Find where the given text appears and provide that cell's center as [x, y] coordinate. 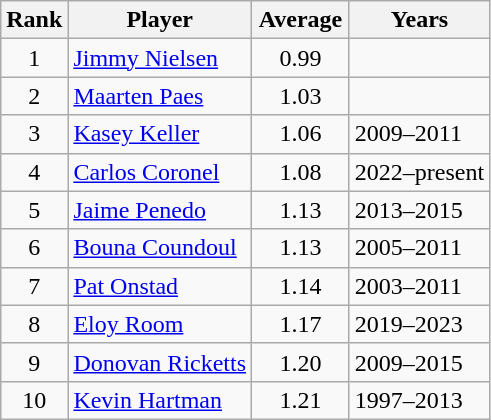
4 [34, 172]
Jimmy Nielsen [160, 58]
6 [34, 248]
Player [160, 20]
Rank [34, 20]
Eloy Room [160, 324]
Average [301, 20]
1.20 [301, 362]
1.03 [301, 96]
2005–2011 [419, 248]
0.99 [301, 58]
2013–2015 [419, 210]
3 [34, 134]
2 [34, 96]
2003–2011 [419, 286]
5 [34, 210]
Carlos Coronel [160, 172]
Kasey Keller [160, 134]
1.14 [301, 286]
1.08 [301, 172]
1.21 [301, 400]
Maarten Paes [160, 96]
Years [419, 20]
2009–2011 [419, 134]
Bouna Coundoul [160, 248]
9 [34, 362]
Kevin Hartman [160, 400]
7 [34, 286]
1.06 [301, 134]
2022–present [419, 172]
1997–2013 [419, 400]
2009–2015 [419, 362]
10 [34, 400]
2019–2023 [419, 324]
1.17 [301, 324]
8 [34, 324]
Jaime Penedo [160, 210]
Pat Onstad [160, 286]
Donovan Ricketts [160, 362]
1 [34, 58]
